Output the (X, Y) coordinate of the center of the cell containing the given text.  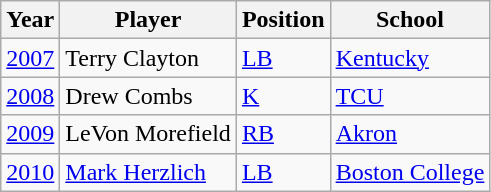
2009 (30, 134)
2007 (30, 58)
Akron (410, 134)
Boston College (410, 172)
2008 (30, 96)
2010 (30, 172)
Terry Clayton (148, 58)
LeVon Morefield (148, 134)
Mark Herzlich (148, 172)
TCU (410, 96)
Position (283, 20)
Kentucky (410, 58)
Player (148, 20)
Drew Combs (148, 96)
School (410, 20)
RB (283, 134)
K (283, 96)
Year (30, 20)
